Return the (X, Y) coordinate for the center point of the cell that contains the specified text.  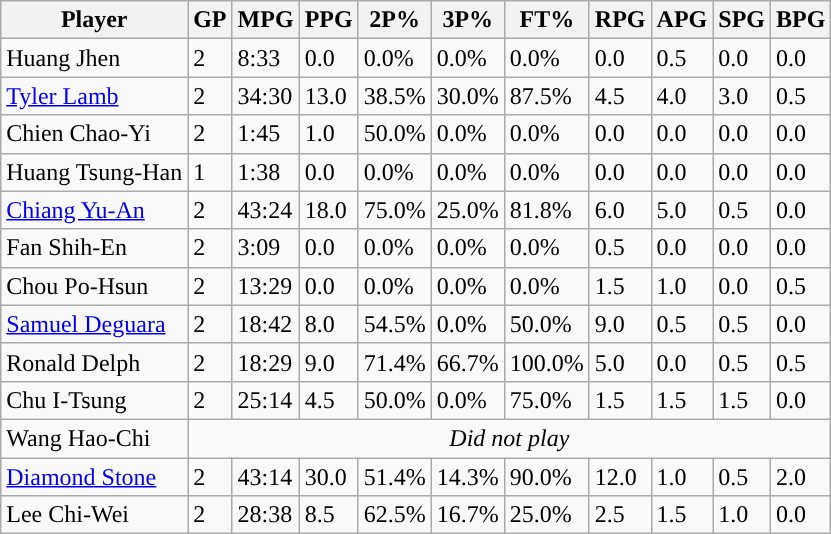
4.0 (682, 96)
Ronald Delph (94, 362)
RPG (620, 20)
43:14 (266, 477)
3.0 (742, 96)
25:14 (266, 400)
100.0% (546, 362)
71.4% (394, 362)
BPG (801, 20)
30.0% (468, 96)
APG (682, 20)
28:38 (266, 515)
18:42 (266, 324)
Huang Tsung-Han (94, 172)
8.5 (328, 515)
3:09 (266, 248)
30.0 (328, 477)
Fan Shih-En (94, 248)
Huang Jhen (94, 58)
51.4% (394, 477)
16.7% (468, 515)
43:24 (266, 210)
3P% (468, 20)
GP (210, 20)
Samuel Deguara (94, 324)
1:45 (266, 134)
12.0 (620, 477)
Player (94, 20)
Diamond Stone (94, 477)
6.0 (620, 210)
38.5% (394, 96)
54.5% (394, 324)
8.0 (328, 324)
87.5% (546, 96)
Did not play (510, 438)
Wang Hao-Chi (94, 438)
2.5 (620, 515)
1:38 (266, 172)
18:29 (266, 362)
Lee Chi-Wei (94, 515)
14.3% (468, 477)
66.7% (468, 362)
FT% (546, 20)
Chien Chao-Yi (94, 134)
90.0% (546, 477)
81.8% (546, 210)
13:29 (266, 286)
13.0 (328, 96)
8:33 (266, 58)
Chu I-Tsung (94, 400)
62.5% (394, 515)
1 (210, 172)
2.0 (801, 477)
2P% (394, 20)
Chou Po-Hsun (94, 286)
PPG (328, 20)
34:30 (266, 96)
SPG (742, 20)
18.0 (328, 210)
MPG (266, 20)
Chiang Yu-An (94, 210)
Tyler Lamb (94, 96)
